Find where the given text appears and provide that cell's center as (X, Y) coordinate. 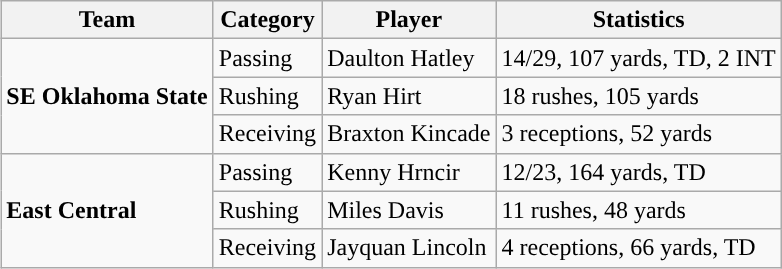
3 receptions, 52 yards (638, 134)
Braxton Kincade (409, 134)
Team (107, 20)
18 rushes, 105 yards (638, 96)
11 rushes, 48 yards (638, 210)
Player (409, 20)
Miles Davis (409, 210)
Ryan Hirt (409, 96)
East Central (107, 210)
12/23, 164 yards, TD (638, 172)
Jayquan Lincoln (409, 248)
Statistics (638, 20)
4 receptions, 66 yards, TD (638, 248)
Category (267, 20)
Kenny Hrncir (409, 172)
14/29, 107 yards, TD, 2 INT (638, 58)
Daulton Hatley (409, 58)
SE Oklahoma State (107, 96)
